Locate the cell with the specified text and output its (X, Y) center coordinate. 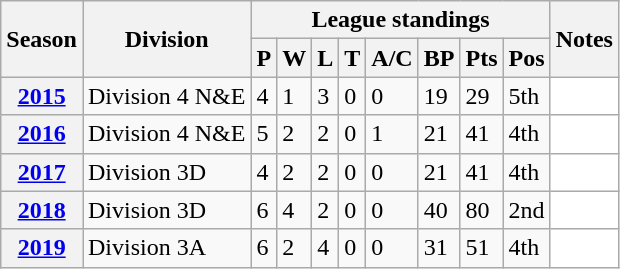
80 (482, 210)
2017 (42, 172)
31 (439, 248)
League standings (400, 20)
5 (264, 134)
Division (166, 39)
29 (482, 96)
A/C (392, 58)
Pts (482, 58)
T (352, 58)
2nd (526, 210)
P (264, 58)
L (326, 58)
2016 (42, 134)
W (294, 58)
2018 (42, 210)
Season (42, 39)
3 (326, 96)
Notes (584, 39)
Division 3A (166, 248)
40 (439, 210)
2019 (42, 248)
Pos (526, 58)
51 (482, 248)
BP (439, 58)
2015 (42, 96)
19 (439, 96)
5th (526, 96)
